Extract the (X, Y) coordinate from the center of the cell holding the provided text.  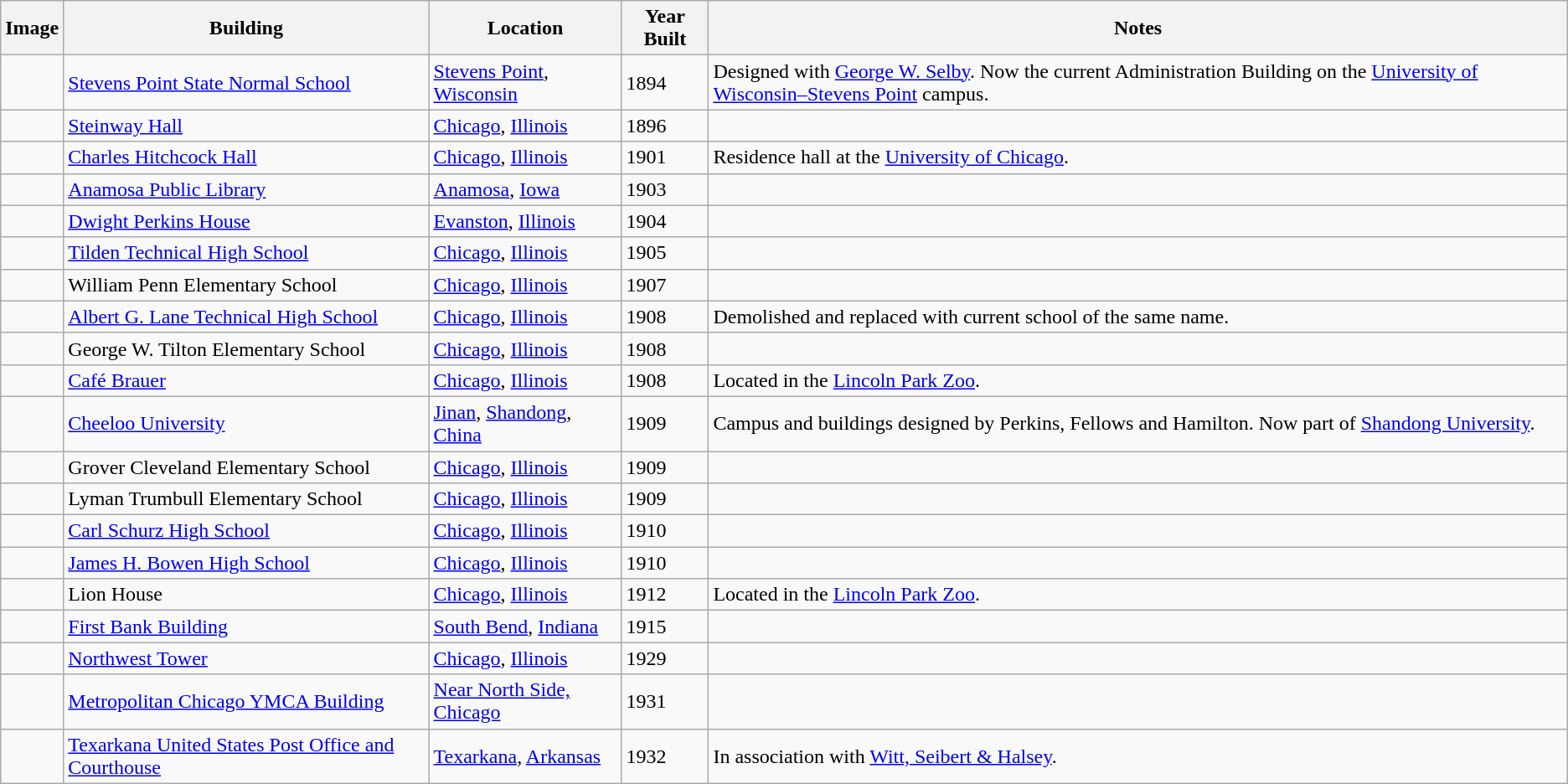
Café Brauer (246, 380)
1904 (665, 221)
Tilden Technical High School (246, 253)
Residence hall at the University of Chicago. (1137, 157)
Campus and buildings designed by Perkins, Fellows and Hamilton. Now part of Shandong University. (1137, 424)
Metropolitan Chicago YMCA Building (246, 702)
Grover Cleveland Elementary School (246, 467)
Lyman Trumbull Elementary School (246, 499)
Cheeloo University (246, 424)
1896 (665, 126)
Designed with George W. Selby. Now the current Administration Building on the University of Wisconsin–Stevens Point campus. (1137, 82)
1932 (665, 756)
Steinway Hall (246, 126)
Carl Schurz High School (246, 531)
Dwight Perkins House (246, 221)
Lion House (246, 595)
Texarkana, Arkansas (525, 756)
William Penn Elementary School (246, 285)
Albert G. Lane Technical High School (246, 317)
Evanston, Illinois (525, 221)
Anamosa Public Library (246, 189)
Texarkana United States Post Office and Courthouse (246, 756)
Northwest Tower (246, 658)
In association with Witt, Seibert & Halsey. (1137, 756)
1894 (665, 82)
Image (32, 28)
1931 (665, 702)
James H. Bowen High School (246, 563)
1915 (665, 627)
1907 (665, 285)
1905 (665, 253)
South Bend, Indiana (525, 627)
George W. Tilton Elementary School (246, 348)
Anamosa, Iowa (525, 189)
Demolished and replaced with current school of the same name. (1137, 317)
1901 (665, 157)
1903 (665, 189)
Notes (1137, 28)
Stevens Point, Wisconsin (525, 82)
First Bank Building (246, 627)
Location (525, 28)
Jinan, Shandong, China (525, 424)
Building (246, 28)
1929 (665, 658)
Near North Side, Chicago (525, 702)
Year Built (665, 28)
Stevens Point State Normal School (246, 82)
Charles Hitchcock Hall (246, 157)
1912 (665, 595)
